For the text-containing cell, return its midpoint in (X, Y) coordinate format. 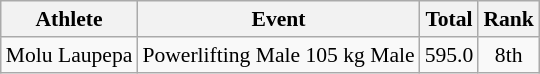
Molu Laupepa (70, 55)
Total (450, 19)
Powerlifting Male 105 kg Male (278, 55)
Rank (508, 19)
8th (508, 55)
595.0 (450, 55)
Athlete (70, 19)
Event (278, 19)
